Output the (X, Y) coordinate of the center of the cell containing the given text.  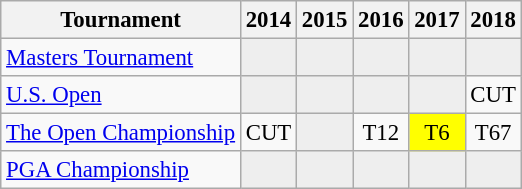
T67 (493, 133)
Tournament (121, 20)
Masters Tournament (121, 58)
The Open Championship (121, 133)
2017 (437, 20)
2018 (493, 20)
T6 (437, 133)
T12 (381, 133)
PGA Championship (121, 170)
2015 (325, 20)
2014 (268, 20)
2016 (381, 20)
U.S. Open (121, 95)
